Search for the cell housing the specified text and yield its [X, Y] center coordinate. 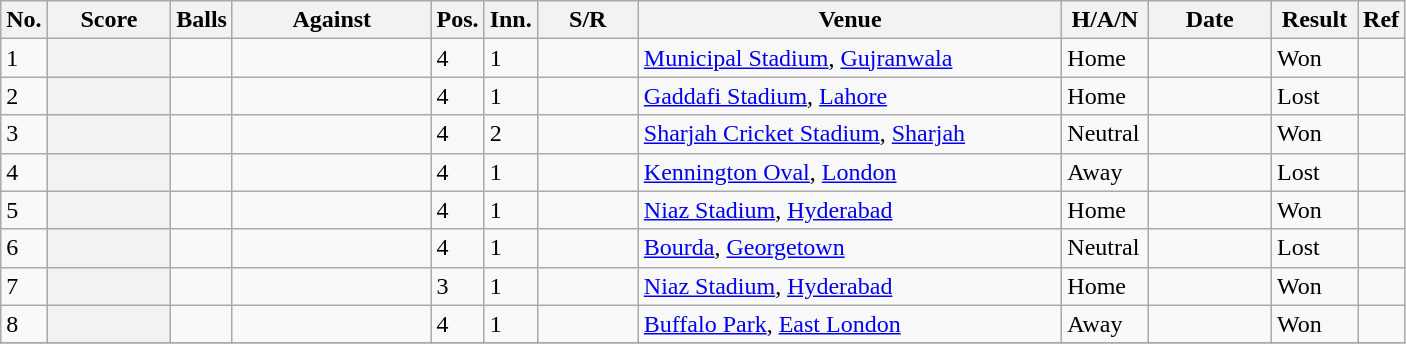
Inn. [510, 20]
Score [109, 20]
Pos. [458, 20]
Gaddafi Stadium, Lahore [850, 96]
Balls [202, 20]
Kennington Oval, London [850, 172]
Ref [1382, 20]
7 [24, 286]
Against [332, 20]
H/A/N [1105, 20]
S/R [588, 20]
Venue [850, 20]
Date [1210, 20]
Buffalo Park, East London [850, 324]
8 [24, 324]
5 [24, 210]
Municipal Stadium, Gujranwala [850, 58]
No. [24, 20]
6 [24, 248]
Result [1314, 20]
Bourda, Georgetown [850, 248]
Sharjah Cricket Stadium, Sharjah [850, 134]
